From the cell containing the given text, extract its center point as (x, y) coordinate. 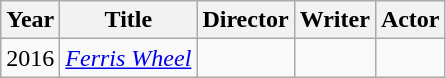
Director (246, 20)
Actor (410, 20)
Year (30, 20)
Writer (334, 20)
Title (128, 20)
2016 (30, 58)
Ferris Wheel (128, 58)
